Output the (x, y) coordinate of the center of the cell containing the given text.  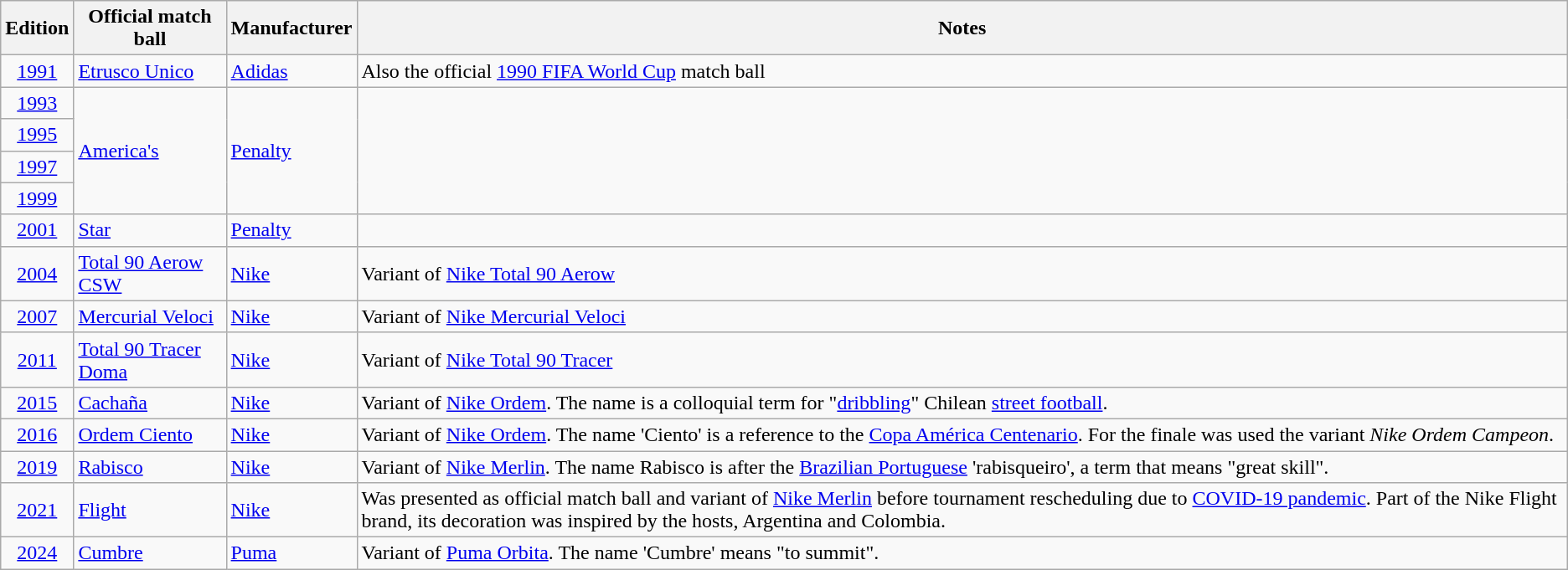
Mercurial Veloci (150, 316)
2001 (37, 230)
Ordem Ciento (150, 434)
Flight (150, 511)
2021 (37, 511)
Total 90 Tracer Doma (150, 360)
1999 (37, 198)
Variant of Puma Orbita. The name 'Cumbre' means "to summit". (962, 553)
America's (150, 151)
1991 (37, 71)
Rabisco (150, 466)
2011 (37, 360)
Also the official 1990 FIFA World Cup match ball (962, 71)
Official match ball (150, 28)
2007 (37, 316)
Cachaña (150, 403)
2015 (37, 403)
1995 (37, 135)
Variant of Nike Ordem. The name is a colloquial term for "dribbling" Chilean street football. (962, 403)
2019 (37, 466)
Edition (37, 28)
1993 (37, 103)
1997 (37, 167)
Variant of Nike Total 90 Aerow (962, 273)
Variant of Nike Ordem. The name 'Ciento' is a reference to the Copa América Centenario. For the finale was used the variant Nike Ordem Campeon. (962, 434)
Manufacturer (291, 28)
Etrusco Unico (150, 71)
Star (150, 230)
2024 (37, 553)
Puma (291, 553)
Variant of Nike Mercurial Veloci (962, 316)
Variant of Nike Total 90 Tracer (962, 360)
2016 (37, 434)
2004 (37, 273)
Variant of Nike Merlin. The name Rabisco is after the Brazilian Portuguese 'rabisqueiro', a term that means "great skill". (962, 466)
Adidas (291, 71)
Notes (962, 28)
Cumbre (150, 553)
Total 90 Aerow CSW (150, 273)
